From the cell containing the given text, extract its center point as (X, Y) coordinate. 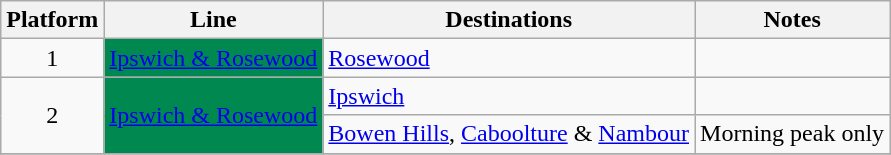
Rosewood (509, 58)
Ipswich (509, 96)
Platform (52, 20)
Morning peak only (792, 134)
Bowen Hills, Caboolture & Nambour (509, 134)
Destinations (509, 20)
Notes (792, 20)
2 (52, 115)
Line (214, 20)
1 (52, 58)
